Extract the (x, y) coordinate from the center of the cell holding the provided text.  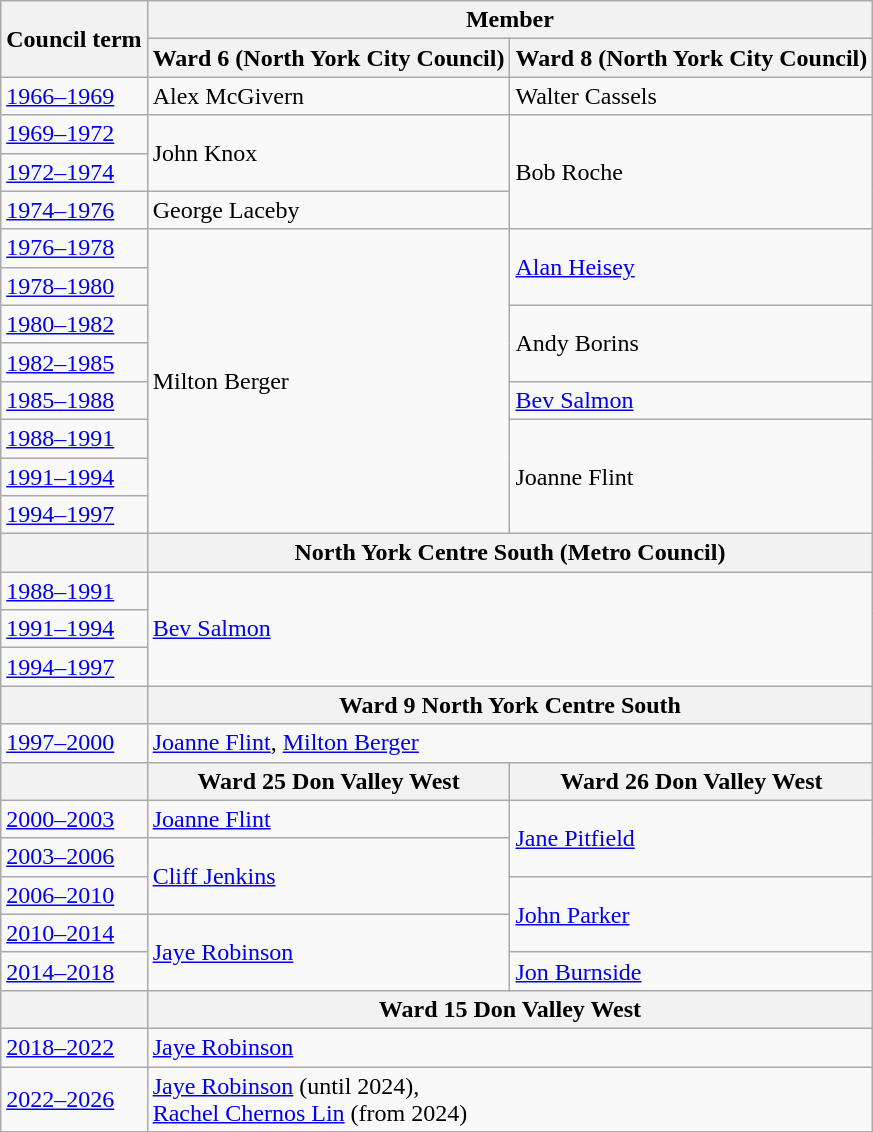
Ward 26 Don Valley West (692, 781)
Alex McGivern (328, 96)
2018–2022 (74, 1047)
Ward 8 (North York City Council) (692, 58)
Milton Berger (328, 381)
North York Centre South (Metro Council) (510, 553)
George Laceby (328, 210)
2010–2014 (74, 933)
1978–1980 (74, 286)
1982–1985 (74, 362)
Ward 9 North York Centre South (510, 705)
2000–2003 (74, 819)
2022–2026 (74, 1098)
2006–2010 (74, 895)
Cliff Jenkins (328, 876)
Alan Heisey (692, 267)
Ward 25 Don Valley West (328, 781)
Bob Roche (692, 172)
1980–1982 (74, 324)
2014–2018 (74, 971)
1997–2000 (74, 743)
John Parker (692, 914)
Joanne Flint, Milton Berger (510, 743)
Council term (74, 39)
Jaye Robinson (until 2024),Rachel Chernos Lin (from 2024) (510, 1098)
Jon Burnside (692, 971)
1972–1974 (74, 172)
1985–1988 (74, 400)
Andy Borins (692, 343)
John Knox (328, 153)
1976–1978 (74, 248)
Ward 15 Don Valley West (510, 1009)
1969–1972 (74, 134)
Member (510, 20)
Ward 6 (North York City Council) (328, 58)
Jane Pitfield (692, 838)
1966–1969 (74, 96)
2003–2006 (74, 857)
1974–1976 (74, 210)
Walter Cassels (692, 96)
